Extract the [X, Y] coordinate from the center of the cell holding the provided text.  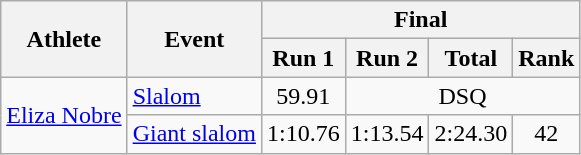
2:24.30 [471, 134]
Athlete [64, 39]
1:10.76 [303, 134]
Total [471, 58]
1:13.54 [387, 134]
Slalom [194, 96]
42 [546, 134]
Eliza Nobre [64, 115]
Run 2 [387, 58]
Event [194, 39]
Final [420, 20]
59.91 [303, 96]
DSQ [462, 96]
Giant slalom [194, 134]
Run 1 [303, 58]
Rank [546, 58]
